Extract the (X, Y) coordinate from the center of the cell holding the provided text.  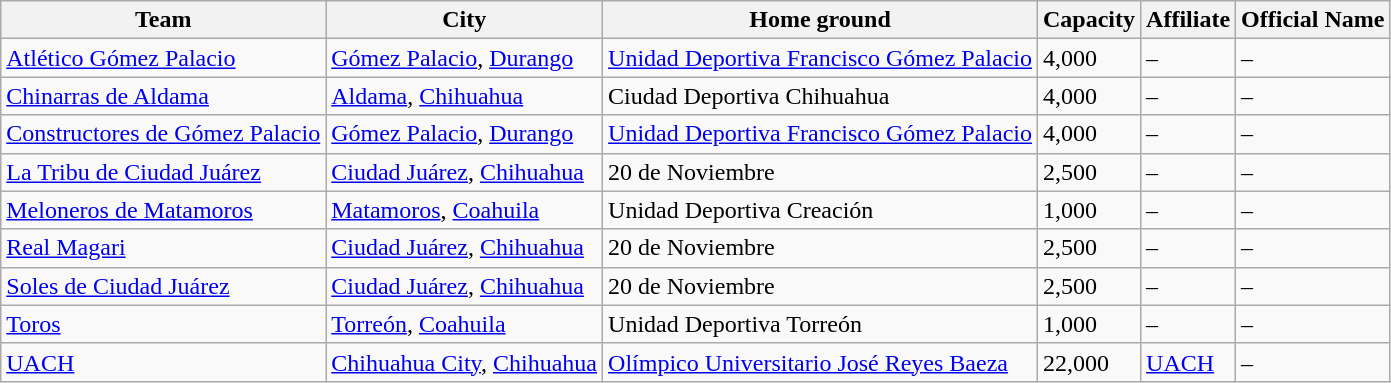
Home ground (820, 20)
Capacity (1088, 20)
Chinarras de Aldama (164, 96)
Official Name (1313, 20)
Chihuahua City, Chihuahua (464, 362)
Ciudad Deportiva Chihuahua (820, 96)
Matamoros, Coahuila (464, 210)
City (464, 20)
22,000 (1088, 362)
Constructores de Gómez Palacio (164, 134)
Team (164, 20)
Affiliate (1188, 20)
Real Magari (164, 248)
Olímpico Universitario José Reyes Baeza (820, 362)
Torreón, Coahuila (464, 324)
Soles de Ciudad Juárez (164, 286)
La Tribu de Ciudad Juárez (164, 172)
Atlético Gómez Palacio (164, 58)
Toros (164, 324)
Unidad Deportiva Torreón (820, 324)
Unidad Deportiva Creación (820, 210)
Aldama, Chihuahua (464, 96)
Meloneros de Matamoros (164, 210)
